Search for the cell housing the specified text and yield its [X, Y] center coordinate. 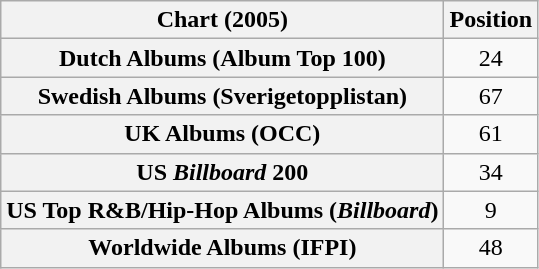
Dutch Albums (Album Top 100) [222, 58]
9 [491, 210]
UK Albums (OCC) [222, 134]
Chart (2005) [222, 20]
US Top R&B/Hip-Hop Albums (Billboard) [222, 210]
Worldwide Albums (IFPI) [222, 248]
US Billboard 200 [222, 172]
24 [491, 58]
61 [491, 134]
48 [491, 248]
67 [491, 96]
Position [491, 20]
34 [491, 172]
Swedish Albums (Sverigetopplistan) [222, 96]
